For the text-containing cell, return its midpoint in [x, y] coordinate format. 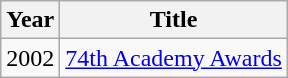
Title [174, 20]
74th Academy Awards [174, 58]
Year [30, 20]
2002 [30, 58]
